From the cell containing the given text, extract its center point as (X, Y) coordinate. 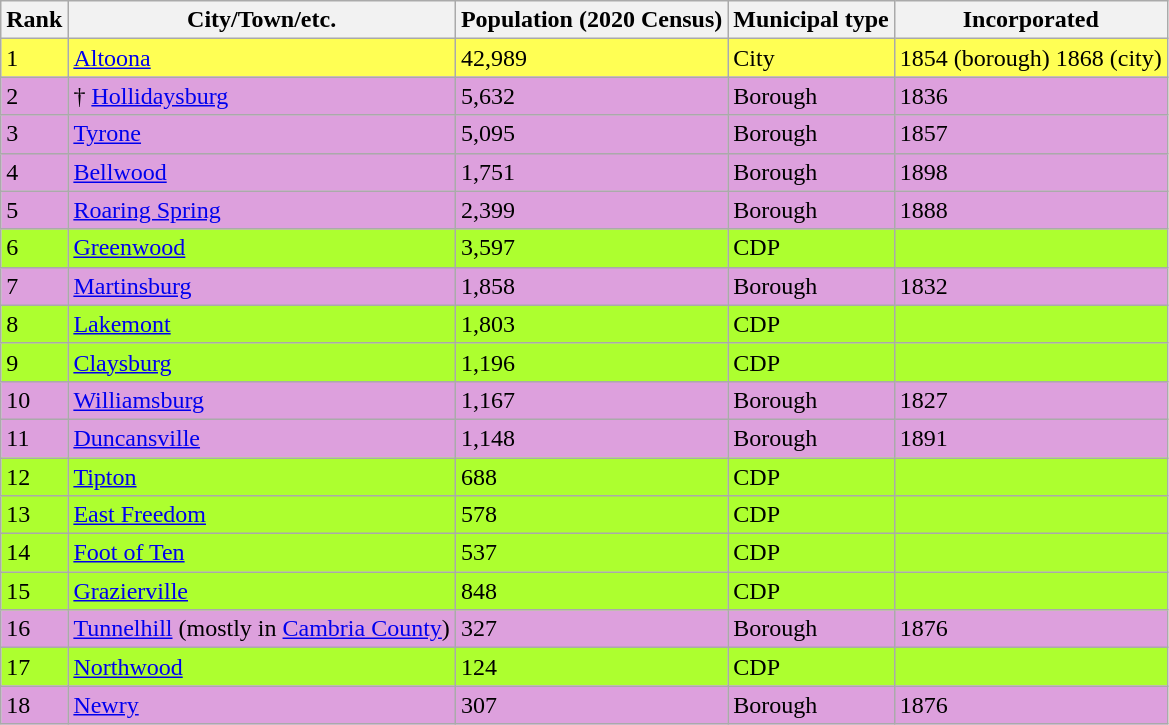
Claysburg (262, 362)
15 (34, 591)
307 (591, 705)
4 (34, 172)
8 (34, 324)
Altoona (262, 58)
688 (591, 477)
Tipton (262, 477)
Rank (34, 20)
Foot of Ten (262, 553)
Roaring Spring (262, 210)
12 (34, 477)
Lakemont (262, 324)
6 (34, 248)
Tunnelhill (mostly in Cambria County) (262, 629)
East Freedom (262, 515)
1891 (1030, 438)
1854 (borough) 1868 (city) (1030, 58)
124 (591, 667)
Incorporated (1030, 20)
Grazierville (262, 591)
16 (34, 629)
Tyrone (262, 134)
1,148 (591, 438)
Bellwood (262, 172)
11 (34, 438)
2 (34, 96)
17 (34, 667)
3 (34, 134)
1,751 (591, 172)
5 (34, 210)
City/Town/etc. (262, 20)
327 (591, 629)
1888 (1030, 210)
Population (2020 Census) (591, 20)
Martinsburg (262, 286)
578 (591, 515)
Williamsburg (262, 400)
† Hollidaysburg (262, 96)
1,858 (591, 286)
14 (34, 553)
7 (34, 286)
Greenwood (262, 248)
3,597 (591, 248)
1,196 (591, 362)
5,632 (591, 96)
Municipal type (811, 20)
1827 (1030, 400)
1836 (1030, 96)
10 (34, 400)
1898 (1030, 172)
Northwood (262, 667)
42,989 (591, 58)
1,803 (591, 324)
5,095 (591, 134)
1832 (1030, 286)
18 (34, 705)
2,399 (591, 210)
Newry (262, 705)
13 (34, 515)
1 (34, 58)
848 (591, 591)
9 (34, 362)
1,167 (591, 400)
1857 (1030, 134)
City (811, 58)
Duncansville (262, 438)
537 (591, 553)
